Output the (x, y) coordinate of the center of the cell containing the given text.  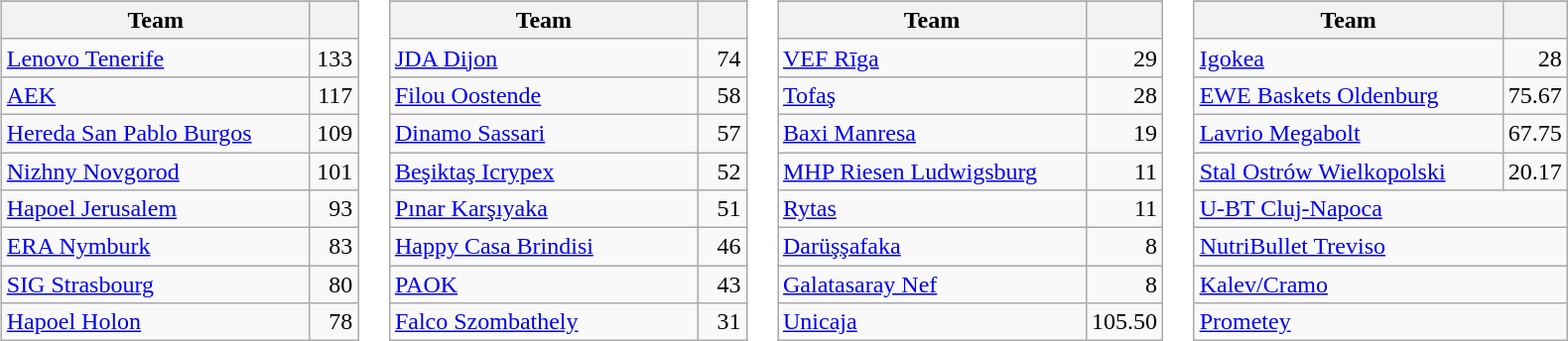
PAOK (544, 284)
19 (1125, 133)
67.75 (1534, 133)
MHP Riesen Ludwigsburg (933, 171)
Baxi Manresa (933, 133)
58 (722, 95)
29 (1125, 57)
46 (722, 247)
Rytas (933, 209)
Falco Szombathely (544, 322)
51 (722, 209)
Lenovo Tenerife (155, 57)
Hereda San Pablo Burgos (155, 133)
Nizhny Novgorod (155, 171)
78 (333, 322)
Stal Ostrów Wielkopolski (1348, 171)
109 (333, 133)
101 (333, 171)
Happy Casa Brindisi (544, 247)
Galatasaray Nef (933, 284)
52 (722, 171)
75.67 (1534, 95)
Tofaş (933, 95)
VEF Rīga (933, 57)
57 (722, 133)
Prometey (1380, 322)
AEK (155, 95)
Beşiktaş Icrypex (544, 171)
80 (333, 284)
20.17 (1534, 171)
133 (333, 57)
Dinamo Sassari (544, 133)
Igokea (1348, 57)
93 (333, 209)
74 (722, 57)
43 (722, 284)
ERA Nymburk (155, 247)
SIG Strasbourg (155, 284)
Hapoel Jerusalem (155, 209)
105.50 (1125, 322)
Hapoel Holon (155, 322)
NutriBullet Treviso (1380, 247)
Kalev/Cramo (1380, 284)
Lavrio Megabolt (1348, 133)
31 (722, 322)
83 (333, 247)
U-BT Cluj-Napoca (1380, 209)
117 (333, 95)
JDA Dijon (544, 57)
Darüşşafaka (933, 247)
Unicaja (933, 322)
EWE Baskets Oldenburg (1348, 95)
Pınar Karşıyaka (544, 209)
Filou Oostende (544, 95)
